Search for the cell housing the specified text and yield its (X, Y) center coordinate. 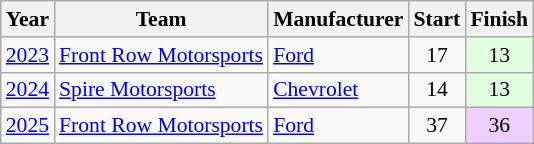
17 (436, 55)
37 (436, 126)
14 (436, 90)
Year (28, 19)
2023 (28, 55)
36 (499, 126)
Team (161, 19)
2025 (28, 126)
Chevrolet (338, 90)
Manufacturer (338, 19)
2024 (28, 90)
Spire Motorsports (161, 90)
Start (436, 19)
Finish (499, 19)
